From the cell containing the given text, extract its center point as (X, Y) coordinate. 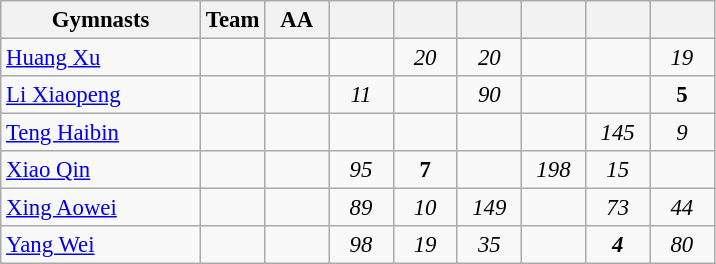
5 (682, 95)
Huang Xu (101, 58)
Xiao Qin (101, 170)
Teng Haibin (101, 133)
9 (682, 133)
198 (553, 170)
Xing Aowei (101, 208)
10 (425, 208)
89 (361, 208)
35 (489, 245)
AA (297, 20)
149 (489, 208)
4 (618, 245)
Li Xiaopeng (101, 95)
90 (489, 95)
11 (361, 95)
Gymnasts (101, 20)
15 (618, 170)
95 (361, 170)
80 (682, 245)
44 (682, 208)
Team (232, 20)
145 (618, 133)
7 (425, 170)
73 (618, 208)
98 (361, 245)
Yang Wei (101, 245)
